Detect which cell encompasses the target text, then output its (x, y) center coordinate. 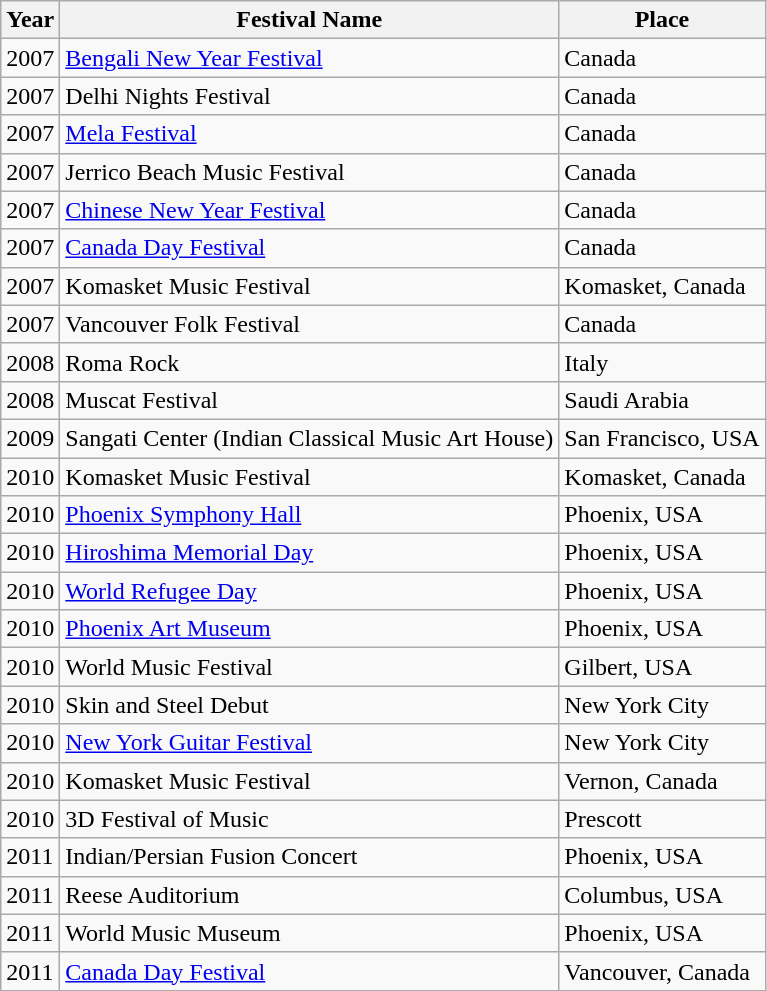
Columbus, USA (662, 895)
Prescott (662, 819)
3D Festival of Music (310, 819)
Gilbert, USA (662, 667)
San Francisco, USA (662, 438)
Vancouver Folk Festival (310, 324)
Delhi Nights Festival (310, 96)
Bengali New Year Festival (310, 58)
World Music Museum (310, 933)
Festival Name (310, 20)
Mela Festival (310, 134)
Muscat Festival (310, 400)
Phoenix Symphony Hall (310, 515)
Saudi Arabia (662, 400)
Skin and Steel Debut (310, 705)
2009 (30, 438)
Sangati Center (Indian Classical Music Art House) (310, 438)
Jerrico Beach Music Festival (310, 172)
New York Guitar Festival (310, 743)
Place (662, 20)
Reese Auditorium (310, 895)
Italy (662, 362)
Phoenix Art Museum (310, 629)
Year (30, 20)
Hiroshima Memorial Day (310, 553)
Vancouver, Canada (662, 971)
Roma Rock (310, 362)
Vernon, Canada (662, 781)
World Refugee Day (310, 591)
Chinese New Year Festival (310, 210)
World Music Festival (310, 667)
Indian/Persian Fusion Concert (310, 857)
